Extract the [X, Y] coordinate from the center of the cell holding the provided text.  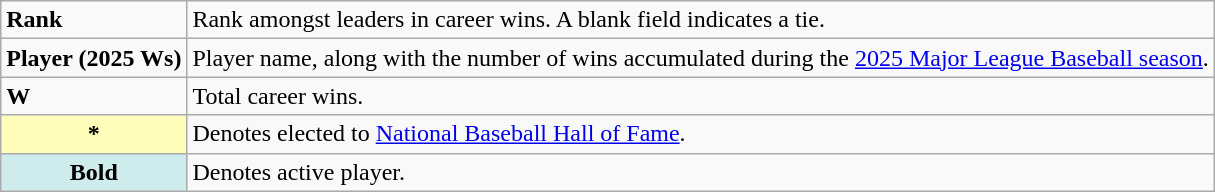
W [94, 96]
Rank amongst leaders in career wins. A blank field indicates a tie. [700, 20]
Bold [94, 172]
Rank [94, 20]
Player (2025 Ws) [94, 58]
Total career wins. [700, 96]
Denotes active player. [700, 172]
Player name, along with the number of wins accumulated during the 2025 Major League Baseball season. [700, 58]
* [94, 134]
Denotes elected to National Baseball Hall of Fame. [700, 134]
